Capture the cell that displays the provided text and extract its (x, y) central coordinate. 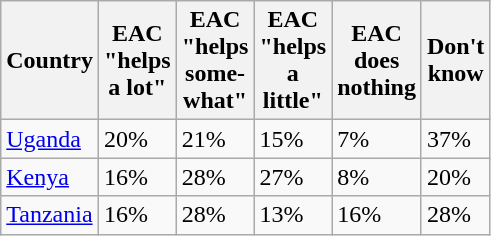
Don'tknow (455, 60)
Country (50, 60)
Tanzania (50, 215)
21% (215, 139)
27% (293, 177)
13% (293, 215)
EAC"helpsa lot" (137, 60)
8% (377, 177)
EAC"helps some-what" (215, 60)
EACdoesnothing (377, 60)
37% (455, 139)
EAC"helpsa little" (293, 60)
7% (377, 139)
Uganda (50, 139)
15% (293, 139)
Kenya (50, 177)
